Scan for the cell matching the given text and deliver its (x, y) coordinate at center. 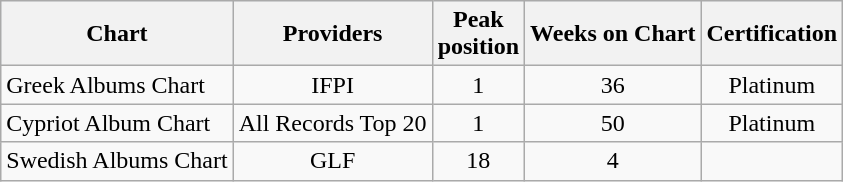
18 (478, 161)
Chart (117, 34)
Providers (332, 34)
50 (613, 123)
Certification (772, 34)
Greek Albums Chart (117, 85)
GLF (332, 161)
IFPI (332, 85)
Swedish Albums Chart (117, 161)
36 (613, 85)
4 (613, 161)
Peak position (478, 34)
Cypriot Album Chart (117, 123)
Weeks on Chart (613, 34)
All Records Top 20 (332, 123)
